From the cell containing the given text, extract its center point as (x, y) coordinate. 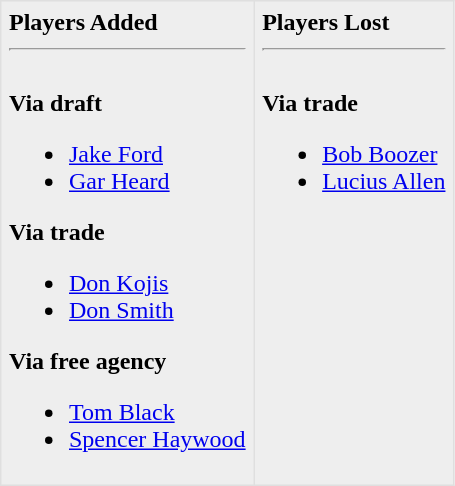
Players Lost Via tradeBob BoozerLucius Allen (354, 243)
Players Added Via draftJake FordGar HeardVia tradeDon KojisDon SmithVia free agencyTom Black Spencer Haywood (128, 243)
